Return the (X, Y) coordinate for the center point of the cell that contains the specified text.  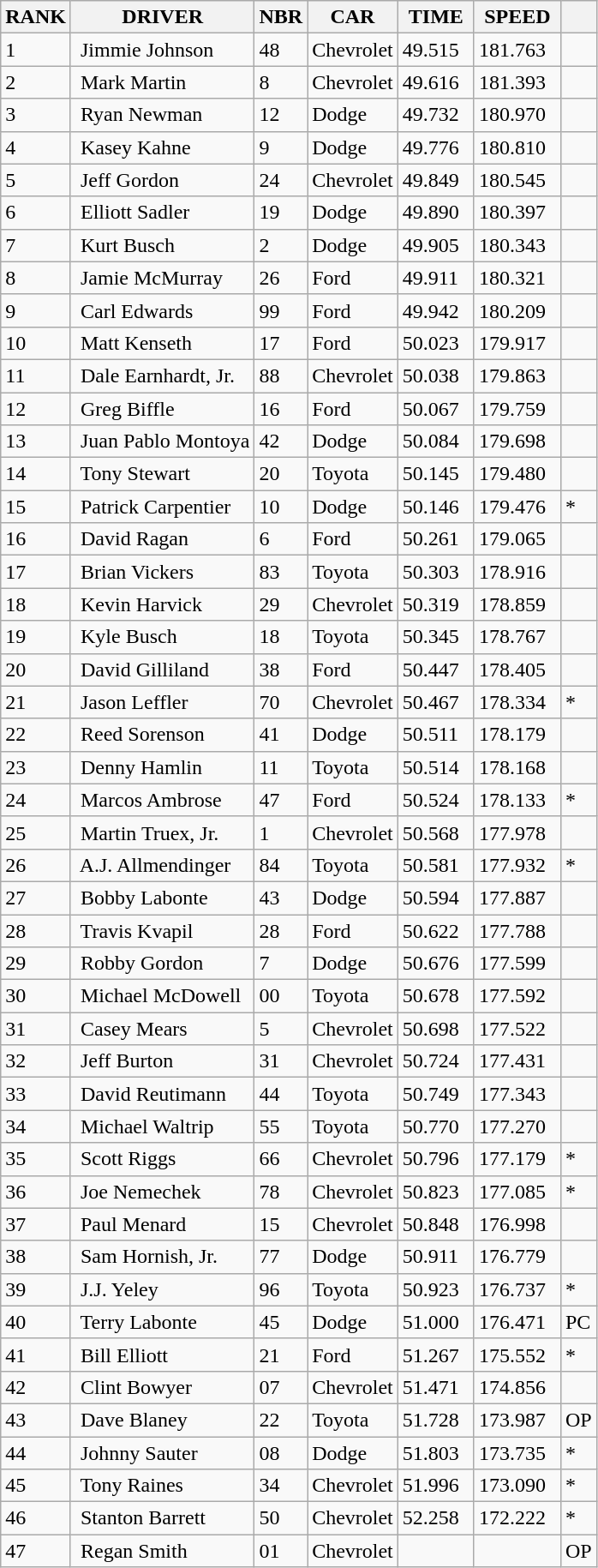
27 (36, 898)
50.146 (435, 507)
RANK (36, 17)
Patrick Carpentier (162, 507)
SPEED (517, 17)
50.594 (435, 898)
50.261 (435, 539)
J.J. Yeley (162, 1289)
177.788 (517, 930)
A.J. Allmendinger (162, 865)
Terry Labonte (162, 1322)
50.749 (435, 1094)
50.848 (435, 1224)
25 (36, 832)
179.480 (517, 474)
Dave Blaney (162, 1420)
52.258 (435, 1518)
50.514 (435, 767)
13 (36, 442)
88 (281, 375)
51.728 (435, 1420)
Kasey Kahne (162, 147)
181.393 (517, 82)
Greg Biffle (162, 409)
51.000 (435, 1322)
50.724 (435, 1061)
177.085 (517, 1192)
50.345 (435, 637)
40 (36, 1322)
51.267 (435, 1355)
50.796 (435, 1159)
179.476 (517, 507)
180.810 (517, 147)
66 (281, 1159)
David Ragan (162, 539)
07 (281, 1387)
77 (281, 1257)
50.084 (435, 442)
180.209 (517, 310)
176.998 (517, 1224)
Carl Edwards (162, 310)
50.067 (435, 409)
179.917 (517, 343)
50.823 (435, 1192)
99 (281, 310)
Travis Kvapil (162, 930)
176.737 (517, 1289)
Ryan Newman (162, 115)
50.676 (435, 964)
48 (281, 50)
Dale Earnhardt, Jr. (162, 375)
50.581 (435, 865)
177.522 (517, 1029)
PC (578, 1322)
Sam Hornish, Jr. (162, 1257)
49.616 (435, 82)
49.890 (435, 213)
180.397 (517, 213)
50.911 (435, 1257)
50.568 (435, 832)
174.856 (517, 1387)
Johnny Sauter (162, 1453)
180.343 (517, 245)
178.767 (517, 637)
Kevin Harvick (162, 604)
DRIVER (162, 17)
Clint Bowyer (162, 1387)
Jimmie Johnson (162, 50)
Jeff Gordon (162, 180)
14 (36, 474)
50.770 (435, 1126)
50.511 (435, 735)
Marcos Ambrose (162, 800)
172.222 (517, 1518)
50.303 (435, 572)
Matt Kenseth (162, 343)
50.145 (435, 474)
70 (281, 702)
49.515 (435, 50)
Mark Martin (162, 82)
3 (36, 115)
177.887 (517, 898)
177.431 (517, 1061)
Brian Vickers (162, 572)
179.759 (517, 409)
96 (281, 1289)
50.467 (435, 702)
36 (36, 1192)
51.471 (435, 1387)
179.065 (517, 539)
178.859 (517, 604)
Martin Truex, Jr. (162, 832)
39 (36, 1289)
51.996 (435, 1486)
180.321 (517, 278)
49.942 (435, 310)
33 (36, 1094)
Elliott Sadler (162, 213)
CAR (353, 17)
Jamie McMurray (162, 278)
Kurt Busch (162, 245)
177.932 (517, 865)
50.023 (435, 343)
32 (36, 1061)
50.038 (435, 375)
55 (281, 1126)
Regan Smith (162, 1551)
173.987 (517, 1420)
Robby Gordon (162, 964)
173.090 (517, 1486)
Michael McDowell (162, 996)
50 (281, 1518)
84 (281, 865)
177.179 (517, 1159)
177.599 (517, 964)
Joe Nemechek (162, 1192)
37 (36, 1224)
50.698 (435, 1029)
Bobby Labonte (162, 898)
178.179 (517, 735)
Denny Hamlin (162, 767)
177.270 (517, 1126)
Kyle Busch (162, 637)
49.905 (435, 245)
00 (281, 996)
51.803 (435, 1453)
50.923 (435, 1289)
Paul Menard (162, 1224)
49.776 (435, 147)
178.334 (517, 702)
177.978 (517, 832)
177.343 (517, 1094)
181.763 (517, 50)
30 (36, 996)
TIME (435, 17)
David Gilliland (162, 670)
180.970 (517, 115)
NBR (281, 17)
Bill Elliott (162, 1355)
176.779 (517, 1257)
175.552 (517, 1355)
179.698 (517, 442)
179.863 (517, 375)
78 (281, 1192)
180.545 (517, 180)
50.319 (435, 604)
50.524 (435, 800)
4 (36, 147)
50.622 (435, 930)
08 (281, 1453)
Tony Raines (162, 1486)
177.592 (517, 996)
49.849 (435, 180)
Michael Waltrip (162, 1126)
23 (36, 767)
01 (281, 1551)
49.732 (435, 115)
50.447 (435, 670)
50.678 (435, 996)
Tony Stewart (162, 474)
178.405 (517, 670)
Stanton Barrett (162, 1518)
178.133 (517, 800)
178.916 (517, 572)
176.471 (517, 1322)
David Reutimann (162, 1094)
178.168 (517, 767)
Reed Sorenson (162, 735)
173.735 (517, 1453)
46 (36, 1518)
Jason Leffler (162, 702)
Scott Riggs (162, 1159)
Juan Pablo Montoya (162, 442)
83 (281, 572)
Jeff Burton (162, 1061)
35 (36, 1159)
Casey Mears (162, 1029)
49.911 (435, 278)
